For the text-containing cell, return its midpoint in (X, Y) coordinate format. 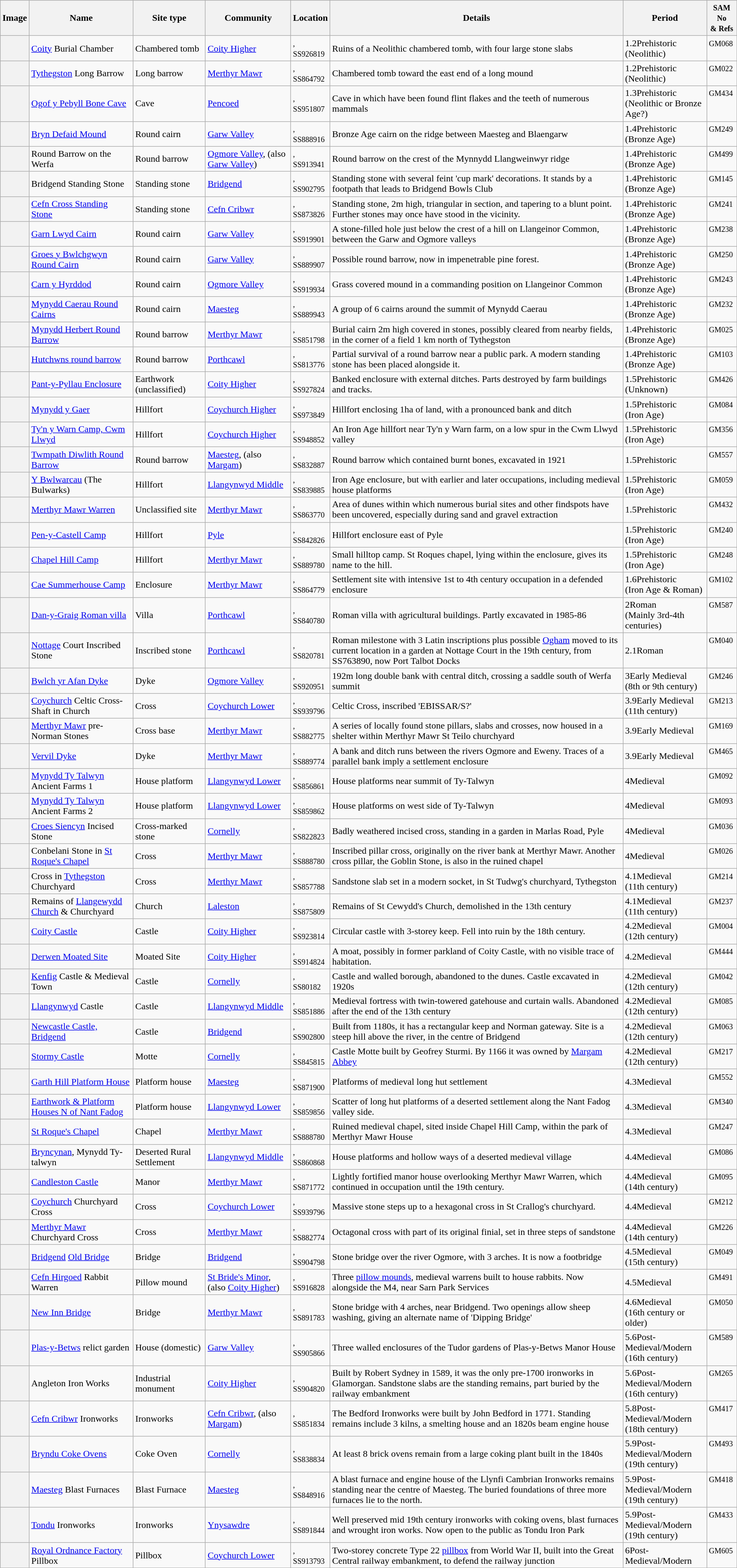
Image (15, 18)
Cefn Cribwr, (also Margam) (248, 1419)
, SS875809 (311, 906)
Long barrow (169, 73)
4.2Medieval (665, 957)
Cross in Tythegston Churchyard (81, 881)
GM085 (722, 1007)
, SS891783 (311, 1312)
Earthwork (unclassified) (169, 384)
, SS848916 (311, 1489)
GM059 (722, 484)
GM340 (722, 1107)
Merthyr Mawr pre-Norman Stones (81, 731)
, SS871772 (311, 1182)
, SS926819 (311, 49)
, SS973849 (311, 410)
, SS871900 (311, 1081)
A group of 6 cairns around the summit of Mynydd Caerau (476, 309)
GM557 (722, 460)
Earthwork & Platform Houses N of Nant Fadog (81, 1107)
, SS904820 (311, 1383)
GM243 (722, 284)
At least 8 brick ovens remain from a large coking plant built in the 1840s (476, 1454)
House platforms and hollow ways of a deserted medieval village (476, 1157)
Cave in which have been found flint flakes and the teeth of numerous mammals (476, 104)
, SS80182 (311, 981)
2.1Roman (665, 650)
Partial survival of a round barrow near a public park. A modern standing stone has been placed alongside it. (476, 360)
GM212 (722, 1207)
Ogmore Valley, (also Garw Valley) (248, 159)
The Bedford Ironworks were built by John Bedford in 1771. Standing remains include 3 kilns, a smelting house and an 1820s beam engine house (476, 1419)
GM232 (722, 309)
Bridgend Old Bridge (81, 1257)
Carn y Hyrddod (81, 284)
Stone bridge over the river Ogmore, with 3 arches. It is now a footbridge (476, 1257)
Three pillow mounds, medieval warrens built to house rabbits. Now alongside the M4, near Sarn Park Services (476, 1282)
Church (169, 906)
Round barrow on the crest of the Mynnydd Llangweinwyr ridge (476, 159)
, SS838834 (311, 1454)
GM103 (722, 360)
Hutchwns round barrow (81, 360)
Built from 1180s, it has a rectangular keep and Norman gateway. Site is a steep hill above the river, in the centre of Bridgend (476, 1031)
, SS920951 (311, 681)
, SS927824 (311, 384)
Pillbox (169, 1555)
Enclosure (169, 585)
Ogof y Pebyll Bone Cave (81, 104)
Medieval fortress with twin-towered gatehouse and curtain walls. Abandoned after the end of the 13th century (476, 1007)
Royal Ordnance Factory Pillbox (81, 1555)
Celtic Cross, inscribed 'EBISSAR/S?' (476, 705)
Coity Castle (81, 931)
GM036 (722, 831)
Bryncynan, Mynydd Ty-talwyn (81, 1157)
GM084 (722, 410)
Ty'n y Warn Camp, Cwm Llwyd (81, 434)
Garth Hill Platform House (81, 1081)
House platforms near summit of Ty-Talwyn (476, 781)
GM214 (722, 881)
, SS873826 (311, 209)
Mynydd Herbert Round Barrow (81, 334)
, SS904798 (311, 1257)
Kenfig Castle & Medieval Town (81, 981)
GM493 (722, 1454)
Small hilltop camp. St Roques chapel, lying within the enclosure, gives its name to the hill. (476, 560)
Vervil Dyke (81, 756)
Cefn Cribwr (248, 209)
Chambered tomb (169, 49)
Mynydd Caerau Round Cairns (81, 309)
Moated Site (169, 957)
GM432 (722, 510)
Merthyr Mawr Warren (81, 510)
GM102 (722, 585)
Pillow mound (169, 1282)
Bryndu Coke Ovens (81, 1454)
3Early Medieval(8th or 9th century) (665, 681)
Coity Burial Chamber (81, 49)
, SS820781 (311, 650)
Maesteg Blast Furnaces (81, 1489)
4.5Medieval (665, 1282)
, SS882775 (311, 731)
, SS888916 (311, 134)
1.6Prehistoric(Iron Age & Roman) (665, 585)
GM444 (722, 957)
, SS889774 (311, 756)
GM248 (722, 560)
GM086 (722, 1157)
, SS851798 (311, 334)
A series of locally found stone pillars, slabs and crosses, now housed in a shelter within Merthyr Mawr St Teilo churchyard (476, 731)
GM240 (722, 534)
Dan-y-Graig Roman villa (81, 615)
Community (248, 18)
Two-storey concrete Type 22 pillbox from World War II, built into the Great Central railway embankment, to defend the railway junction (476, 1555)
Area of dunes within which numerous burial sites and other findspots have been uncovered, especially during sand and gravel extraction (476, 510)
Motte (169, 1057)
Octagonal cross with part of its original finial, set in three steps of sandstone (476, 1232)
Details (476, 18)
A moat, possibly in former parkland of Coity Castle, with no visible trace of habitation. (476, 957)
Possible round barrow, now in impenetrable pine forest. (476, 259)
, SS948852 (311, 434)
, SS916828 (311, 1282)
4.5Medieval(15th century) (665, 1257)
Platforms of medieval long hut settlement (476, 1081)
GM050 (722, 1312)
, SS859862 (311, 806)
2Roman(Mainly 3rd-4th centuries) (665, 615)
Period (665, 18)
, SS913941 (311, 159)
, SS822823 (311, 831)
Ruined medieval chapel, sited inside Chapel Hill Camp, within the park of Merthyr Mawr House (476, 1131)
Bwlch yr Afan Dyke (81, 681)
GM068 (722, 49)
Unclassified site (169, 510)
Circular castle with 3-storey keep. Fell into ruin by the 18th century. (476, 931)
St Bride's Minor, (also Coity Higher) (248, 1282)
GM093 (722, 806)
, SS860868 (311, 1157)
Mynydd Ty Talwyn Ancient Farms 1 (81, 781)
Industrial monument (169, 1383)
Pen-y-Castell Camp (81, 534)
Banked enclosure with external ditches. Parts destroyed by farm buildings and tracks. (476, 384)
Hillfort enclosure east of Pyle (476, 534)
Angleton Iron Works (81, 1383)
GM426 (722, 384)
GM434 (722, 104)
GM356 (722, 434)
Cross-marked stone (169, 831)
, SS919934 (311, 284)
, SS813776 (311, 360)
, SS845815 (311, 1057)
Bridgend Standing Stone (81, 184)
Standing stone with several feint 'cup mark' decorations. It stands by a footpath that leads to Bridgend Bowls Club (476, 184)
Remains of Llangewydd Church & Churchyard (81, 906)
Deserted Rural Settlement (169, 1157)
SAM No& Refs (722, 18)
Mynydd y Gaer (81, 410)
GM433 (722, 1525)
Pant-y-Pyllau Enclosure (81, 384)
GM605 (722, 1555)
, SS914824 (311, 957)
GM092 (722, 781)
Villa (169, 615)
GM238 (722, 234)
, SS902795 (311, 184)
House (domestic) (169, 1348)
, SS863770 (311, 510)
House platforms on west side of Ty-Talwyn (476, 806)
Garn Lwyd Cairn (81, 234)
Grass covered mound in a commanding position on Llangeinor Common (476, 284)
Coychurch Churchyard Cross (81, 1207)
Hillfort enclosing 1ha of land, with a pronounced bank and ditch (476, 410)
, SS856861 (311, 781)
Groes y Bwlchgwyn Round Cairn (81, 259)
Burial cairn 2m high covered in stones, possibly cleared from nearby fields, in the corner of a field 1 km north of Tythegston (476, 334)
Lightly fortified manor house overlooking Merthyr Mawr Warren, which continued in occupation until the 19th century. (476, 1182)
Name (81, 18)
Castle Motte built by Geofrey Sturmi. By 1166 it was owned by Margam Abbey (476, 1057)
St Roque's Chapel (81, 1131)
Pyle (248, 534)
Chambered tomb toward the east end of a long mound (476, 73)
, SS839885 (311, 484)
GM246 (722, 681)
, SS889780 (311, 560)
GM042 (722, 981)
Castle and walled borough, abandoned to the dunes. Castle excavated in 1920s (476, 981)
Iron Age enclosure, but with earlier and later occupations, including medieval house platforms (476, 484)
1.3Prehistoric(Neolithic or Bronze Age?) (665, 104)
Ruins of a Neolithic chambered tomb, with four large stone slabs (476, 49)
Cross base (169, 731)
, SS842826 (311, 534)
GM022 (722, 73)
Pencoed (248, 104)
Newcastle Castle, Bridgend (81, 1031)
, SS919901 (311, 234)
Cefn Hirgoed Rabbit Warren (81, 1282)
Cae Summerhouse Camp (81, 585)
Coychurch Celtic Cross-Shaft in Church (81, 705)
, SS905866 (311, 1348)
, SS882774 (311, 1232)
GM250 (722, 259)
An Iron Age hillfort near Ty'n y Warn farm, on a low spur in the Cwm Llwyd valley (476, 434)
Derwen Moated Site (81, 957)
5.8Post-Medieval/Modern(18th century) (665, 1419)
Twmpath Diwlith Round Barrow (81, 460)
Ynysawdre (248, 1525)
Settlement site with intensive 1st to 4th century occupation in a defended enclosure (476, 585)
Sandstone slab set in a modern socket, in St Tudwg's churchyard, Tythegston (476, 881)
6Post-Medieval/Modern (665, 1555)
, SS913793 (311, 1555)
, SS857788 (311, 881)
Roman villa with agricultural buildings. Partly excavated in 1985-86 (476, 615)
GM217 (722, 1057)
Cefn Cribwr Ironworks (81, 1419)
GM169 (722, 731)
, SS851886 (311, 1007)
Bryn Defaid Mound (81, 134)
Scatter of long hut platforms of a deserted settlement along the Nant Fadog valley side. (476, 1107)
, SS889943 (311, 309)
, SS859856 (311, 1107)
Candleston Castle (81, 1182)
1.5Prehistoric(Unknown) (665, 384)
Massive stone steps up to a hexagonal cross in St Crallog's churchyard. (476, 1207)
A stone-filled hole just below the crest of a hill on Llangeinor Common, between the Garw and Ogmore valleys (476, 234)
Croes Siencyn Incised Stone (81, 831)
GM025 (722, 334)
, SS889907 (311, 259)
A bank and ditch runs between the rivers Ogmore and Eweny. Traces of a parallel bank imply a settlement enclosure (476, 756)
Blast Furnace (169, 1489)
Llangynwyd Castle (81, 1007)
192m long double bank with central ditch, crossing a saddle south of Werfa summit (476, 681)
Mynydd Ty Talwyn Ancient Farms 2 (81, 806)
, SS902800 (311, 1031)
Chapel (169, 1131)
Conbelani Stone in St Roque's Chapel (81, 856)
Inscribed stone (169, 650)
Plas-y-Betws relict garden (81, 1348)
Three walled enclosures of the Tudor gardens of Plas-y-Betws Manor House (476, 1348)
GM026 (722, 856)
GM241 (722, 209)
, SS891844 (311, 1525)
Coke Oven (169, 1454)
GM418 (722, 1489)
GM417 (722, 1419)
Laleston (248, 906)
Manor (169, 1182)
GM213 (722, 705)
, SS851834 (311, 1419)
GM249 (722, 134)
GM095 (722, 1182)
GM499 (722, 159)
GM237 (722, 906)
Location (311, 18)
Tondu Ironworks (81, 1525)
Bronze Age cairn on the ridge between Maesteg and Blaengarw (476, 134)
GM049 (722, 1257)
Merthyr Mawr Churchyard Cross (81, 1232)
New Inn Bridge (81, 1312)
Site type (169, 18)
GM145 (722, 184)
, SS923814 (311, 931)
Standing stone, 2m high, triangular in section, and tapering to a blunt point. Further stones may once have stood in the vicinity. (476, 209)
Remains of St Cewydd's Church, demolished in the 13th century (476, 906)
Cave (169, 104)
Maesteg, (also Margam) (248, 460)
4.6Medieval(16th century or older) (665, 1312)
Tythegston Long Barrow (81, 73)
Y Bwlwarcau (The Bulwarks) (81, 484)
Inscribed pillar cross, originally on the river bank at Merthyr Mawr. Another cross pillar, the Goblin Stone, is also in the ruined chapel (476, 856)
GM247 (722, 1131)
Round Barrow on the Werfa (81, 159)
, SS832887 (311, 460)
GM465 (722, 756)
GM226 (722, 1232)
Cefn Cross Standing Stone (81, 209)
Nottage Court Inscribed Stone (81, 650)
GM552 (722, 1081)
GM004 (722, 931)
Chapel Hill Camp (81, 560)
Round barrow which contained burnt bones, excavated in 1921 (476, 460)
Well preserved mid 19th century ironworks with coking ovens, blast furnaces and wrought iron works. Now open to the public as Tondu Iron Park (476, 1525)
GM040 (722, 650)
, SS840780 (311, 615)
3.9Early Medieval(11th century) (665, 705)
, SS951807 (311, 104)
Badly weathered incised cross, standing in a garden in Marlas Road, Pyle (476, 831)
GM265 (722, 1383)
GM589 (722, 1348)
Stone bridge with 4 arches, near Bridgend. Two openings allow sheep washing, giving an alternate name of 'Dipping Bridge' (476, 1312)
, SS864779 (311, 585)
GM063 (722, 1031)
, SS864792 (311, 73)
Stormy Castle (81, 1057)
GM587 (722, 615)
GM491 (722, 1282)
